Scan for the cell matching the given text and deliver its [X, Y] coordinate at center. 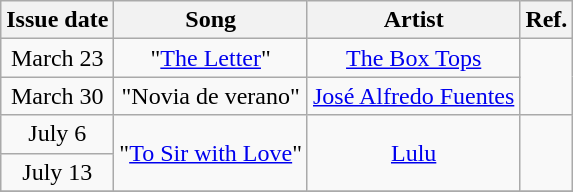
Issue date [58, 20]
Song [211, 20]
Ref. [546, 20]
July 13 [58, 172]
The Box Tops [413, 58]
March 23 [58, 58]
José Alfredo Fuentes [413, 96]
Artist [413, 20]
Lulu [413, 153]
July 6 [58, 134]
"Novia de verano" [211, 96]
"To Sir with Love" [211, 153]
"The Letter" [211, 58]
March 30 [58, 96]
